Find where the given text appears and provide that cell's center as (x, y) coordinate. 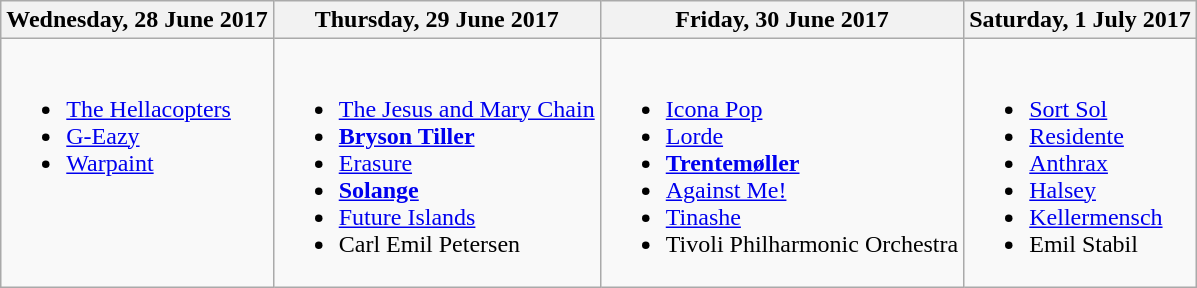
Wednesday, 28 June 2017 (137, 20)
The HellacoptersG-EazyWarpaint (137, 163)
Icona PopLordeTrentemøllerAgainst Me!TinasheTivoli Philharmonic Orchestra (782, 163)
Friday, 30 June 2017 (782, 20)
Saturday, 1 July 2017 (1080, 20)
Thursday, 29 June 2017 (436, 20)
Sort SolResidenteAnthraxHalseyKellermenschEmil Stabil (1080, 163)
The Jesus and Mary ChainBryson TillerErasureSolangeFuture IslandsCarl Emil Petersen (436, 163)
